Return the (x, y) coordinate for the center point of the cell that contains the specified text.  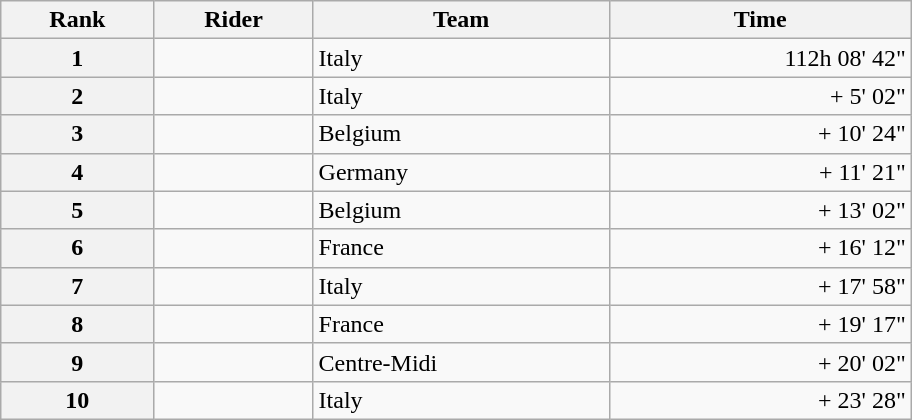
2 (78, 96)
5 (78, 210)
6 (78, 248)
+ 16' 12" (760, 248)
+ 17' 58" (760, 286)
Team (461, 20)
1 (78, 58)
Germany (461, 172)
Centre-Midi (461, 362)
+ 13' 02" (760, 210)
4 (78, 172)
10 (78, 400)
7 (78, 286)
+ 5' 02" (760, 96)
3 (78, 134)
8 (78, 324)
9 (78, 362)
+ 19' 17" (760, 324)
Time (760, 20)
+ 23' 28" (760, 400)
+ 11' 21" (760, 172)
+ 10' 24" (760, 134)
Rank (78, 20)
Rider (234, 20)
+ 20' 02" (760, 362)
112h 08' 42" (760, 58)
